Pinpoint the cell where the given text exists, returning its (x, y) midpoint coordinate. 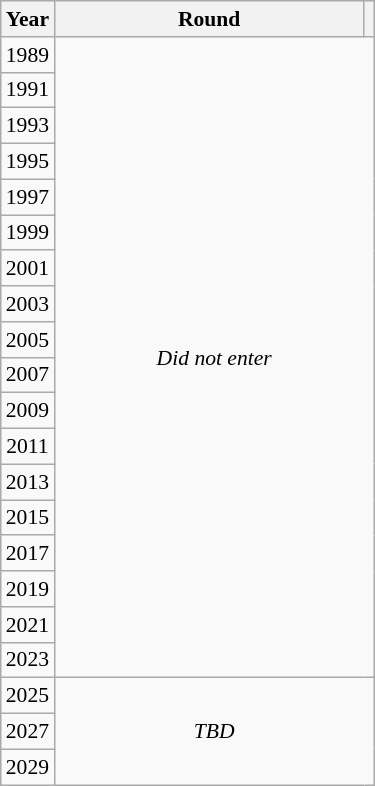
2005 (28, 340)
2013 (28, 482)
2019 (28, 589)
1989 (28, 55)
1999 (28, 233)
2017 (28, 554)
2015 (28, 518)
2027 (28, 732)
1995 (28, 162)
Round (209, 19)
2021 (28, 625)
2009 (28, 411)
2023 (28, 660)
2001 (28, 269)
2003 (28, 304)
TBD (214, 732)
2007 (28, 375)
1997 (28, 197)
Year (28, 19)
1991 (28, 90)
2011 (28, 447)
Did not enter (214, 358)
2029 (28, 767)
2025 (28, 696)
1993 (28, 126)
